Pinpoint the cell where the given text exists, returning its (X, Y) midpoint coordinate. 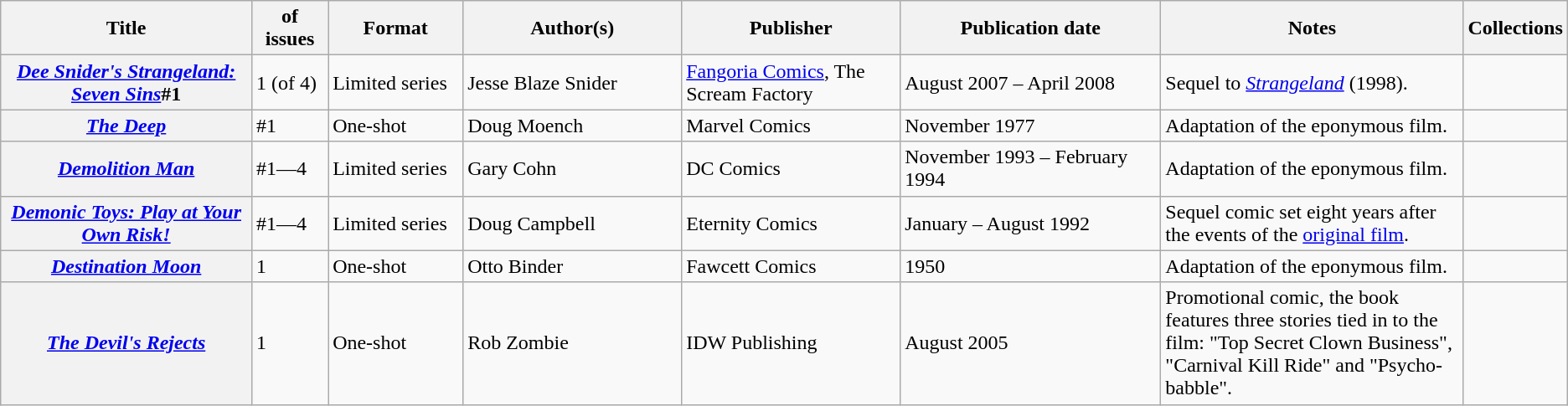
Eternity Comics (791, 223)
Jesse Blaze Snider (573, 82)
November 1977 (1030, 126)
Doug Moench (573, 126)
The Deep (126, 126)
August 2005 (1030, 343)
Demolition Man (126, 169)
of issues (290, 28)
Sequel to Strangeland (1998). (1312, 82)
1 (of 4) (290, 82)
Rob Zombie (573, 343)
Publication date (1030, 28)
Format (395, 28)
Doug Campbell (573, 223)
Otto Binder (573, 266)
Gary Cohn (573, 169)
Demonic Toys: Play at Your Own Risk! (126, 223)
1950 (1030, 266)
Destination Moon (126, 266)
Collections (1515, 28)
January – August 1992 (1030, 223)
Title (126, 28)
Dee Snider's Strangeland: Seven Sins#1 (126, 82)
August 2007 – April 2008 (1030, 82)
DC Comics (791, 169)
The Devil's Rejects (126, 343)
Promotional comic, the book features three stories tied in to the film: "Top Secret Clown Business", "Carnival Kill Ride" and "Psycho-babble". (1312, 343)
#1 (290, 126)
Fangoria Comics, The Scream Factory (791, 82)
IDW Publishing (791, 343)
Marvel Comics (791, 126)
Author(s) (573, 28)
Publisher (791, 28)
November 1993 – February 1994 (1030, 169)
Sequel comic set eight years after the events of the original film. (1312, 223)
Fawcett Comics (791, 266)
Notes (1312, 28)
